Determine the (x, y) coordinate at the center of the cell enclosing the given text.  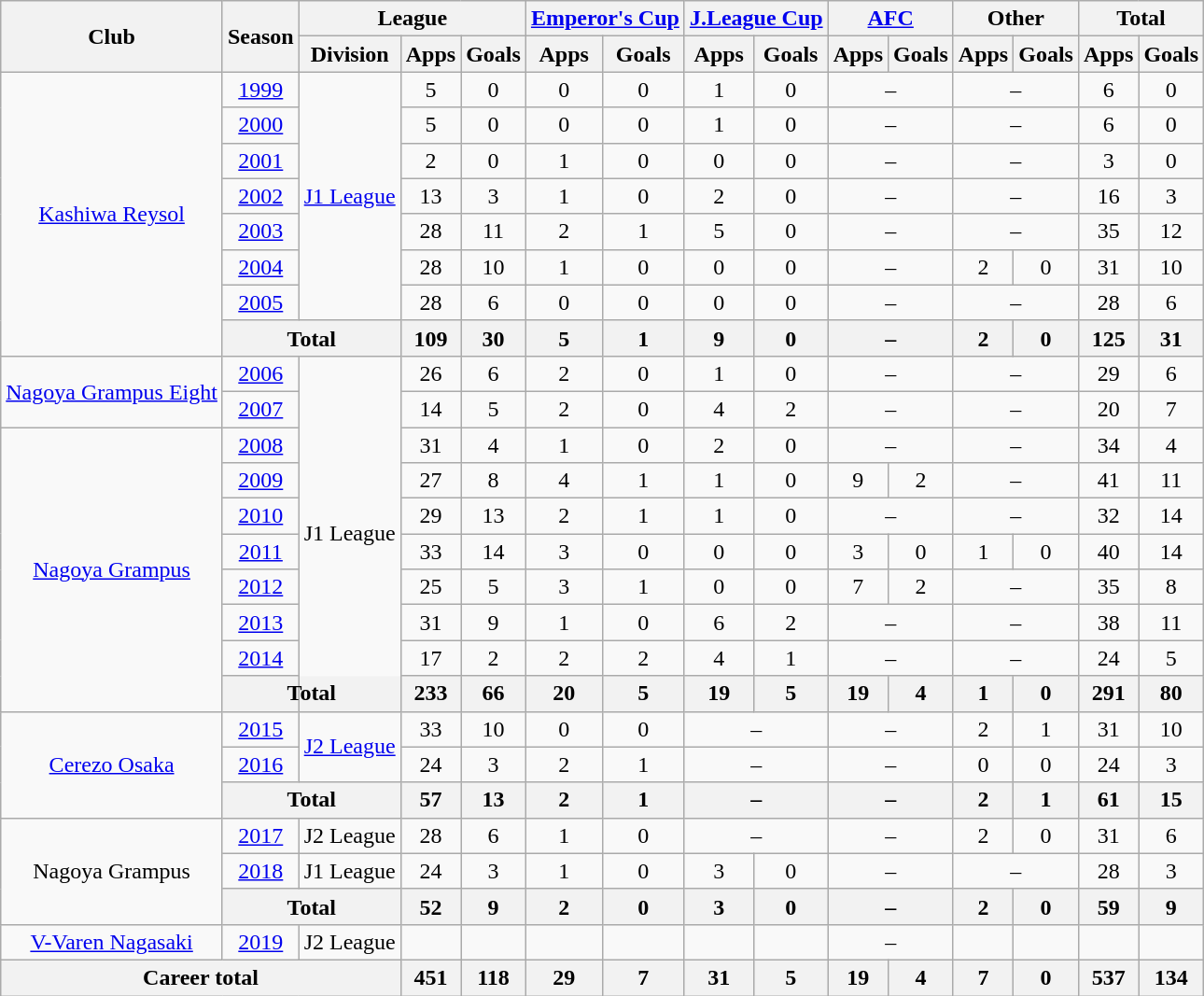
2009 (260, 481)
2003 (260, 231)
2000 (260, 125)
17 (430, 658)
38 (1108, 623)
2015 (260, 729)
2014 (260, 658)
League (413, 19)
Nagoya Grampus Eight (112, 391)
125 (1108, 338)
2018 (260, 871)
61 (1108, 800)
26 (430, 373)
Career total (201, 977)
Season (260, 36)
25 (430, 587)
2001 (260, 161)
Other (1015, 19)
1999 (260, 90)
32 (1108, 516)
12 (1171, 231)
V-Varen Nagasaki (112, 942)
118 (494, 977)
291 (1108, 694)
30 (494, 338)
2010 (260, 516)
Club (112, 36)
2005 (260, 302)
2011 (260, 552)
16 (1108, 196)
2008 (260, 445)
15 (1171, 800)
2013 (260, 623)
451 (430, 977)
52 (430, 906)
2004 (260, 267)
AFC (890, 19)
2016 (260, 765)
41 (1108, 481)
Cerezo Osaka (112, 765)
2002 (260, 196)
2017 (260, 835)
2019 (260, 942)
27 (430, 481)
Division (349, 54)
Emperor's Cup (605, 19)
57 (430, 800)
537 (1108, 977)
34 (1108, 445)
134 (1171, 977)
59 (1108, 906)
2012 (260, 587)
2006 (260, 373)
80 (1171, 694)
2007 (260, 409)
233 (430, 694)
Kashiwa Reysol (112, 214)
66 (494, 694)
40 (1108, 552)
J.League Cup (756, 19)
109 (430, 338)
